Search for the cell housing the specified text and yield its (X, Y) center coordinate. 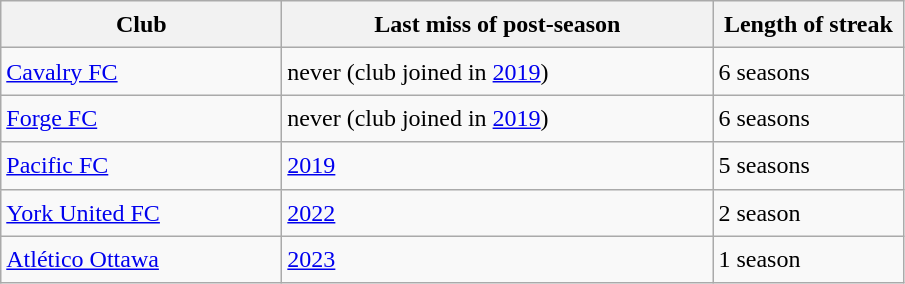
Forge FC (142, 118)
2 season (808, 212)
2023 (498, 260)
Club (142, 24)
5 seasons (808, 166)
2022 (498, 212)
Length of streak (808, 24)
Atlético Ottawa (142, 260)
York United FC (142, 212)
1 season (808, 260)
Last miss of post-season (498, 24)
2019 (498, 166)
Cavalry FC (142, 72)
Pacific FC (142, 166)
